Extract the [x, y] coordinate from the center of the cell holding the provided text.  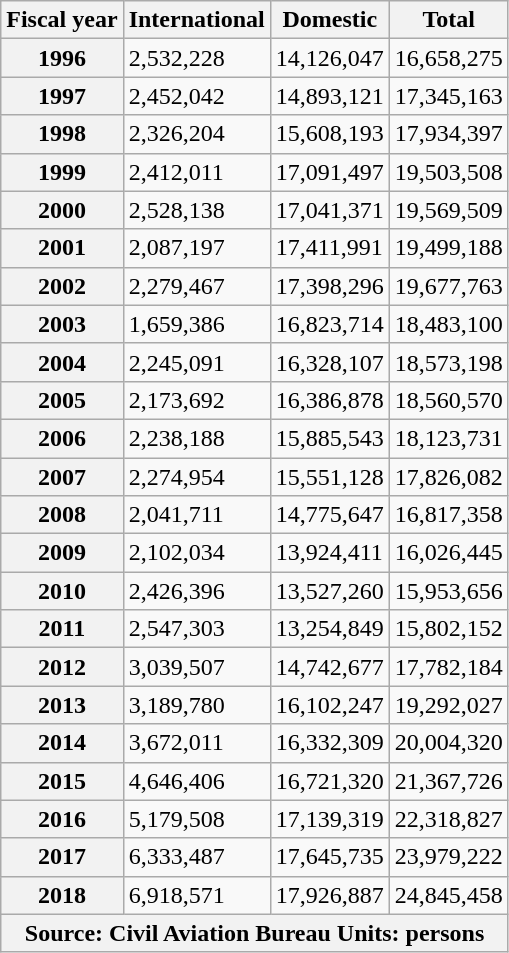
15,885,543 [330, 438]
17,398,296 [330, 286]
2008 [62, 515]
2,238,188 [196, 438]
2,412,011 [196, 172]
15,953,656 [448, 591]
18,123,731 [448, 438]
International [196, 20]
2011 [62, 629]
2,532,228 [196, 58]
2,245,091 [196, 362]
17,826,082 [448, 477]
2014 [62, 743]
2,087,197 [196, 248]
2,102,034 [196, 553]
3,672,011 [196, 743]
2,279,467 [196, 286]
17,926,887 [330, 895]
2007 [62, 477]
16,658,275 [448, 58]
2,326,204 [196, 134]
16,328,107 [330, 362]
13,924,411 [330, 553]
19,503,508 [448, 172]
3,039,507 [196, 667]
19,292,027 [448, 705]
16,386,878 [330, 400]
2013 [62, 705]
2004 [62, 362]
2002 [62, 286]
15,551,128 [330, 477]
2016 [62, 819]
2,041,711 [196, 515]
17,345,163 [448, 96]
19,677,763 [448, 286]
15,802,152 [448, 629]
14,893,121 [330, 96]
17,934,397 [448, 134]
2010 [62, 591]
6,918,571 [196, 895]
6,333,487 [196, 857]
1,659,386 [196, 324]
23,979,222 [448, 857]
2006 [62, 438]
17,139,319 [330, 819]
16,721,320 [330, 781]
2005 [62, 400]
16,823,714 [330, 324]
17,645,735 [330, 857]
1998 [62, 134]
Source: Civil Aviation Bureau Units: persons [255, 933]
2017 [62, 857]
18,560,570 [448, 400]
19,499,188 [448, 248]
14,775,647 [330, 515]
2,528,138 [196, 210]
16,332,309 [330, 743]
Domestic [330, 20]
16,817,358 [448, 515]
2009 [62, 553]
16,026,445 [448, 553]
2018 [62, 895]
17,091,497 [330, 172]
Fiscal year [62, 20]
3,189,780 [196, 705]
16,102,247 [330, 705]
2,274,954 [196, 477]
17,041,371 [330, 210]
2,547,303 [196, 629]
15,608,193 [330, 134]
4,646,406 [196, 781]
13,254,849 [330, 629]
1996 [62, 58]
Total [448, 20]
24,845,458 [448, 895]
22,318,827 [448, 819]
2000 [62, 210]
18,573,198 [448, 362]
14,742,677 [330, 667]
17,782,184 [448, 667]
2003 [62, 324]
2,173,692 [196, 400]
1999 [62, 172]
14,126,047 [330, 58]
13,527,260 [330, 591]
2,452,042 [196, 96]
2,426,396 [196, 591]
2015 [62, 781]
17,411,991 [330, 248]
2012 [62, 667]
18,483,100 [448, 324]
5,179,508 [196, 819]
20,004,320 [448, 743]
21,367,726 [448, 781]
1997 [62, 96]
19,569,509 [448, 210]
2001 [62, 248]
